Locate the cell with the specified text and output its [X, Y] center coordinate. 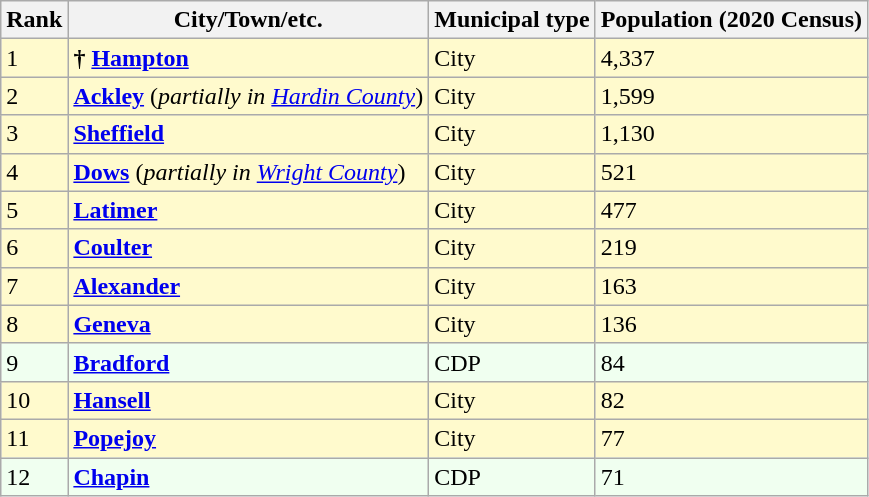
Sheffield [248, 134]
Population (2020 Census) [731, 20]
77 [731, 438]
1 [34, 58]
3 [34, 134]
Popejoy [248, 438]
9 [34, 362]
4 [34, 172]
Dows (partially in Wright County) [248, 172]
2 [34, 96]
521 [731, 172]
4,337 [731, 58]
Chapin [248, 477]
12 [34, 477]
5 [34, 210]
Ackley (partially in Hardin County) [248, 96]
Hansell [248, 400]
Coulter [248, 248]
136 [731, 324]
† Hampton [248, 58]
1,599 [731, 96]
Alexander [248, 286]
Geneva [248, 324]
477 [731, 210]
1,130 [731, 134]
163 [731, 286]
71 [731, 477]
219 [731, 248]
84 [731, 362]
8 [34, 324]
Rank [34, 20]
Latimer [248, 210]
11 [34, 438]
Bradford [248, 362]
Municipal type [512, 20]
City/Town/etc. [248, 20]
82 [731, 400]
7 [34, 286]
6 [34, 248]
10 [34, 400]
